Determine the [x, y] coordinate at the center of the cell enclosing the given text.  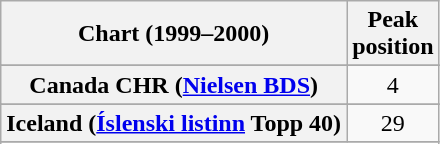
4 [393, 85]
Chart (1999–2000) [174, 34]
29 [393, 123]
Peakposition [393, 34]
Canada CHR (Nielsen BDS) [174, 85]
Iceland (Íslenski listinn Topp 40) [174, 123]
